Search for the cell housing the specified text and yield its [x, y] center coordinate. 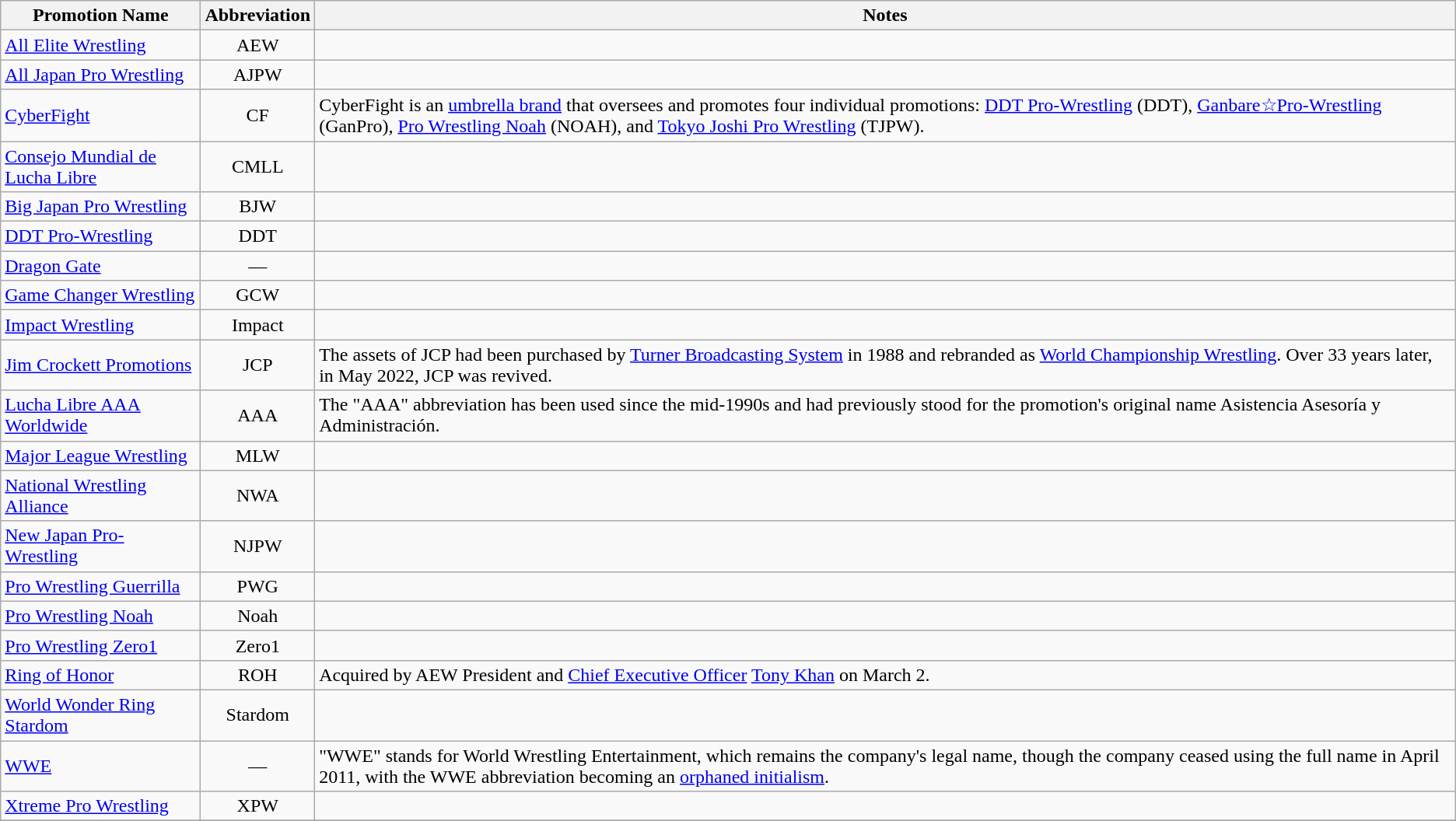
PWG [258, 586]
Jim Crockett Promotions [101, 365]
Acquired by AEW President and Chief Executive Officer Tony Khan on March 2. [885, 675]
Big Japan Pro Wrestling [101, 207]
Stardom [258, 715]
Consejo Mundial de Lucha Libre [101, 166]
BJW [258, 207]
CMLL [258, 166]
Zero1 [258, 645]
Promotion Name [101, 16]
CF [258, 115]
Pro Wrestling Guerrilla [101, 586]
All Elite Wrestling [101, 45]
AJPW [258, 75]
AEW [258, 45]
CyberFight [101, 115]
AAA [258, 415]
Ring of Honor [101, 675]
Major League Wrestling [101, 456]
Xtreme Pro Wrestling [101, 806]
NWA [258, 496]
Pro Wrestling Noah [101, 616]
New Japan Pro-Wrestling [101, 546]
ROH [258, 675]
MLW [258, 456]
DDT Pro-Wrestling [101, 236]
Lucha Libre AAA Worldwide [101, 415]
JCP [258, 365]
Pro Wrestling Zero1 [101, 645]
Impact Wrestling [101, 325]
DDT [258, 236]
Abbreviation [258, 16]
Game Changer Wrestling [101, 295]
NJPW [258, 546]
Noah [258, 616]
Impact [258, 325]
World Wonder Ring Stardom [101, 715]
XPW [258, 806]
National Wrestling Alliance [101, 496]
GCW [258, 295]
Notes [885, 16]
WWE [101, 765]
All Japan Pro Wrestling [101, 75]
Dragon Gate [101, 266]
